From the cell containing the given text, extract its center point as (X, Y) coordinate. 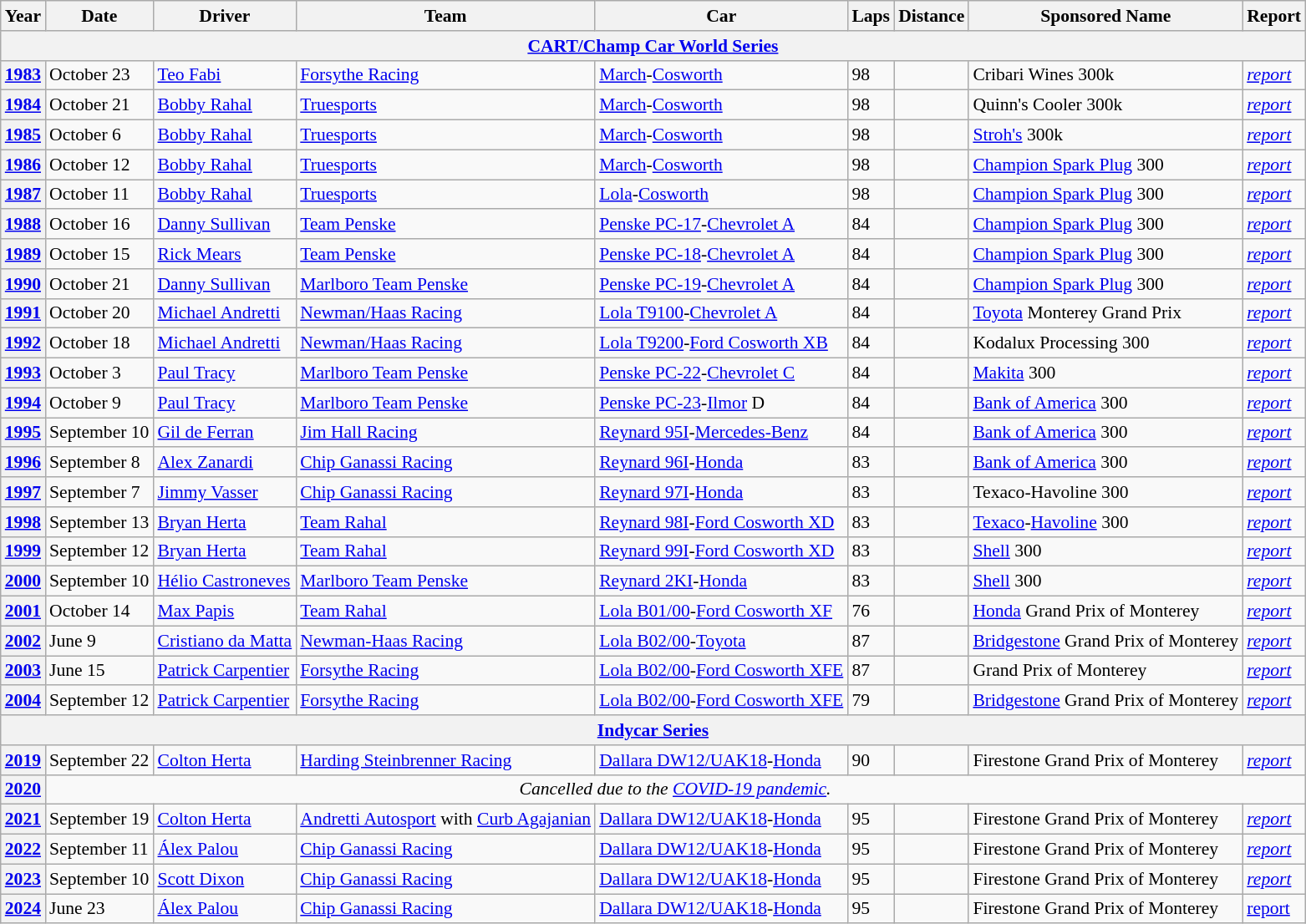
Reynard 95I-Mercedes-Benz (721, 433)
Distance (931, 16)
2002 (23, 641)
90 (871, 760)
2003 (23, 671)
October 6 (99, 135)
Gil de Ferran (224, 433)
1983 (23, 75)
Sponsored Name (1105, 16)
1992 (23, 343)
October 20 (99, 313)
Lola B01/00-Ford Cosworth XF (721, 612)
2024 (23, 909)
Driver (224, 16)
1987 (23, 195)
October 11 (99, 195)
October 18 (99, 343)
2020 (23, 789)
Alex Zanardi (224, 463)
Max Papis (224, 612)
CART/Champ Car World Series (653, 46)
Hélio Castroneves (224, 581)
June 23 (99, 909)
Cribari Wines 300k (1105, 75)
October 14 (99, 612)
Laps (871, 16)
79 (871, 701)
Lola T9200-Ford Cosworth XB (721, 343)
September 13 (99, 522)
1986 (23, 165)
Teo Fabi (224, 75)
Penske PC-23-Ilmor D (721, 403)
Kodalux Processing 300 (1105, 343)
Rick Mears (224, 254)
Newman-Haas Racing (445, 641)
October 15 (99, 254)
1984 (23, 105)
Reynard 96I-Honda (721, 463)
2019 (23, 760)
Makita 300 (1105, 373)
1988 (23, 225)
1996 (23, 463)
Lola-Cosworth (721, 195)
1995 (23, 433)
October 3 (99, 373)
Date (99, 16)
Penske PC-19-Chevrolet A (721, 284)
Andretti Autosport with Curb Agajanian (445, 820)
Car (721, 16)
Lola T9100-Chevrolet A (721, 313)
Quinn's Cooler 300k (1105, 105)
Reynard 98I-Ford Cosworth XD (721, 522)
76 (871, 612)
Cristiano da Matta (224, 641)
Penske PC-22-Chevrolet C (721, 373)
1985 (23, 135)
Jimmy Vasser (224, 492)
Scott Dixon (224, 879)
September 22 (99, 760)
1998 (23, 522)
Report (1273, 16)
Reynard 2KI-Honda (721, 581)
Jim Hall Racing (445, 433)
Toyota Monterey Grand Prix (1105, 313)
1994 (23, 403)
2000 (23, 581)
2004 (23, 701)
October 16 (99, 225)
September 8 (99, 463)
June 9 (99, 641)
Reynard 97I-Honda (721, 492)
October 23 (99, 75)
1997 (23, 492)
October 12 (99, 165)
2023 (23, 879)
Lola B02/00-Toyota (721, 641)
June 15 (99, 671)
Harding Steinbrenner Racing (445, 760)
1999 (23, 551)
1989 (23, 254)
Reynard 99I-Ford Cosworth XD (721, 551)
Team (445, 16)
Penske PC-18-Chevrolet A (721, 254)
Cancelled due to the COVID-19 pandemic. (675, 789)
September 7 (99, 492)
Year (23, 16)
Grand Prix of Monterey (1105, 671)
Stroh's 300k (1105, 135)
Penske PC-17-Chevrolet A (721, 225)
2021 (23, 820)
September 11 (99, 850)
1993 (23, 373)
Honda Grand Prix of Monterey (1105, 612)
1990 (23, 284)
October 9 (99, 403)
2022 (23, 850)
2001 (23, 612)
September 19 (99, 820)
1991 (23, 313)
Indycar Series (653, 730)
